Identify which cell holds the provided text, then report its [X, Y] central coordinate. 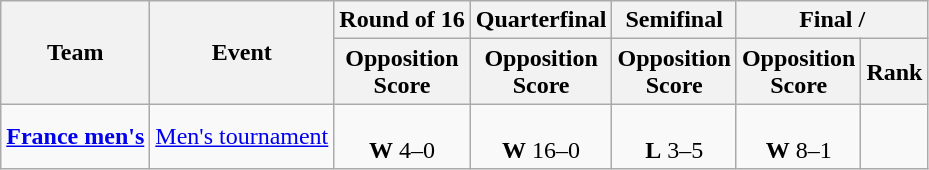
Final / [832, 20]
Team [76, 52]
Event [242, 52]
France men's [76, 136]
W 8–1 [798, 136]
Men's tournament [242, 136]
Round of 16 [402, 20]
W 4–0 [402, 136]
Rank [894, 72]
W 16–0 [541, 136]
L 3–5 [674, 136]
Semifinal [674, 20]
Quarterfinal [541, 20]
